Return [x, y] of the center of cell containing provided text 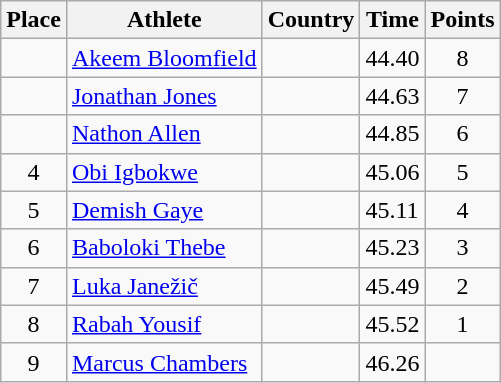
Place [34, 20]
Demish Gaye [164, 210]
Time [392, 20]
Points [462, 20]
45.49 [392, 286]
1 [462, 324]
2 [462, 286]
Obi Igbokwe [164, 172]
3 [462, 248]
Country [311, 20]
44.63 [392, 96]
9 [34, 362]
Rabah Yousif [164, 324]
Luka Janežič [164, 286]
Baboloki Thebe [164, 248]
46.26 [392, 362]
45.11 [392, 210]
45.06 [392, 172]
Nathon Allen [164, 134]
45.23 [392, 248]
Athlete [164, 20]
Jonathan Jones [164, 96]
44.85 [392, 134]
45.52 [392, 324]
44.40 [392, 58]
Akeem Bloomfield [164, 58]
Marcus Chambers [164, 362]
